Capture the cell that displays the provided text and extract its (X, Y) central coordinate. 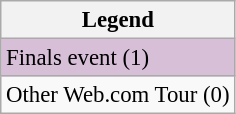
Other Web.com Tour (0) (118, 95)
Legend (118, 20)
Finals event (1) (118, 58)
